For the text-containing cell, return its midpoint in [x, y] coordinate format. 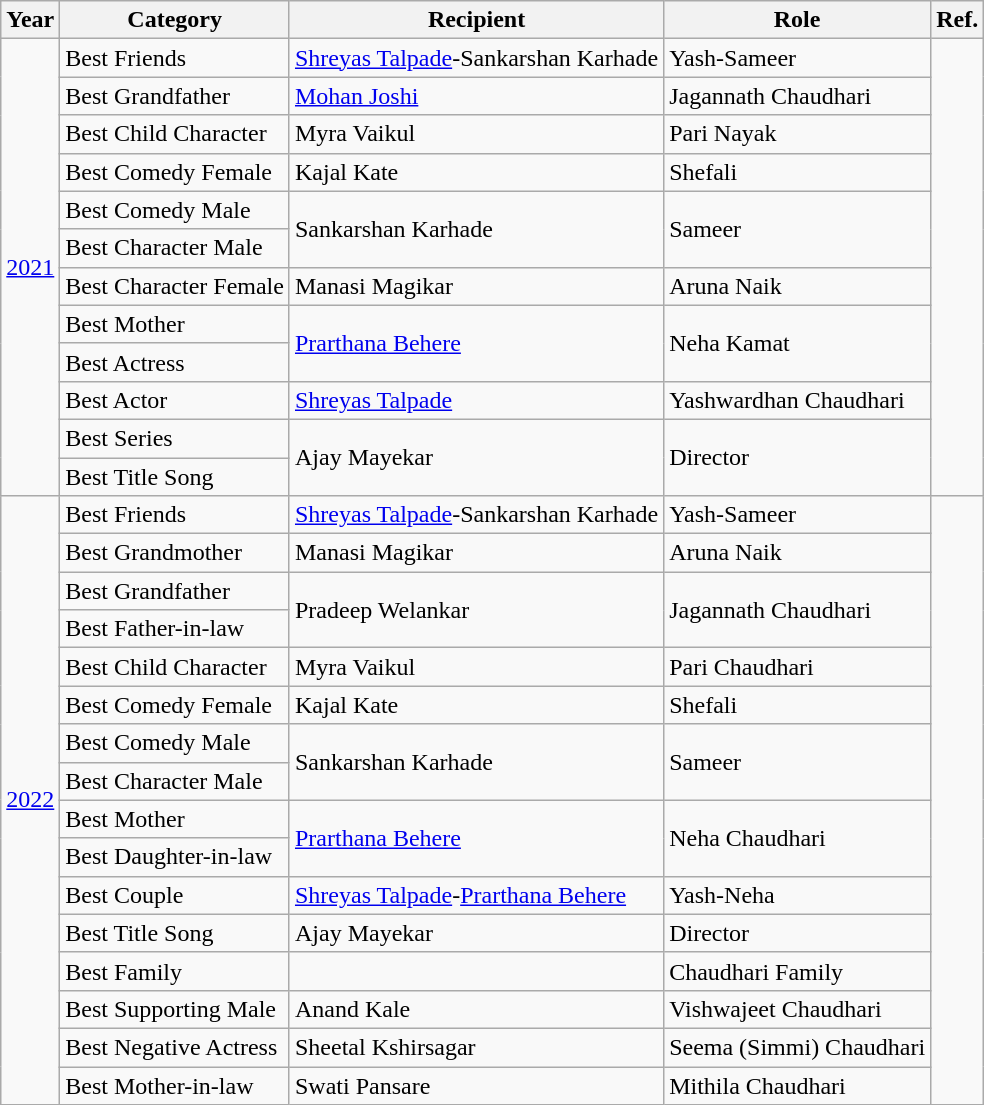
Anand Kale [476, 1009]
Best Actor [175, 400]
Neha Chaudhari [798, 838]
Best Couple [175, 895]
Best Negative Actress [175, 1047]
Yashwardhan Chaudhari [798, 400]
Best Series [175, 438]
Mohan Joshi [476, 96]
2021 [30, 268]
Mithila Chaudhari [798, 1085]
Ref. [958, 20]
Yash-Neha [798, 895]
Recipient [476, 20]
Shreyas Talpade [476, 400]
Best Grandmother [175, 553]
Role [798, 20]
Pari Nayak [798, 134]
Best Supporting Male [175, 1009]
Best Actress [175, 362]
Chaudhari Family [798, 971]
Neha Kamat [798, 343]
Best Father-in-law [175, 629]
Seema (Simmi) Chaudhari [798, 1047]
Best Daughter-in-law [175, 857]
Category [175, 20]
Best Character Female [175, 286]
Best Mother-in-law [175, 1085]
2022 [30, 800]
Shreyas Talpade-Prarthana Behere [476, 895]
Swati Pansare [476, 1085]
Best Family [175, 971]
Year [30, 20]
Pradeep Welankar [476, 610]
Vishwajeet Chaudhari [798, 1009]
Sheetal Kshirsagar [476, 1047]
Pari Chaudhari [798, 667]
